Find where the given text appears and provide that cell's center as (x, y) coordinate. 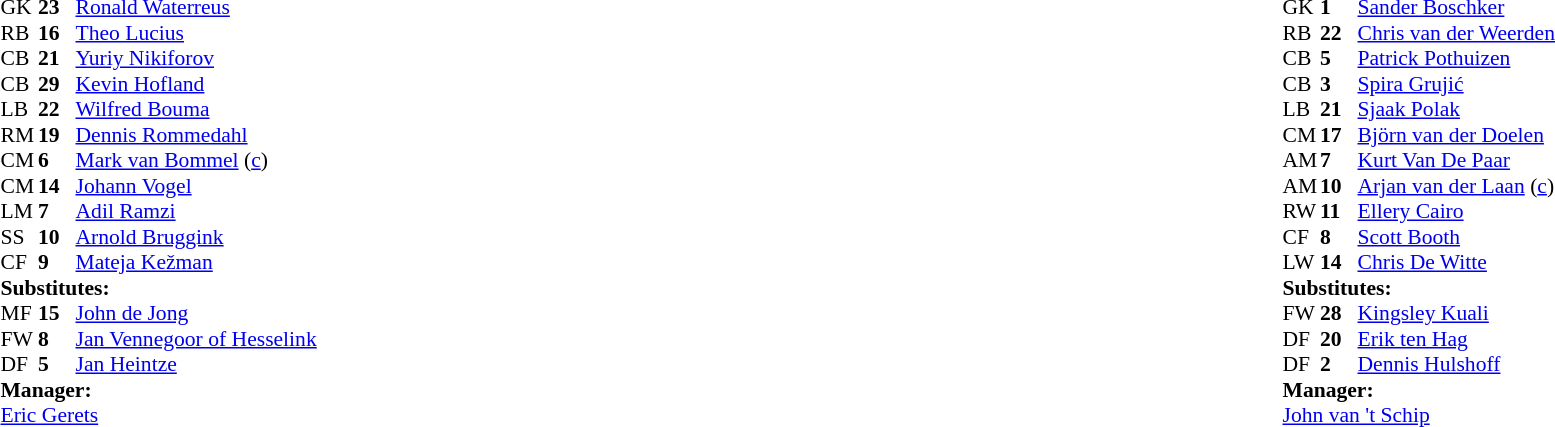
Kingsley Kuali (1456, 313)
17 (1339, 135)
LW (1302, 263)
2 (1339, 365)
RM (19, 135)
Yuriy Nikiforov (196, 59)
Sjaak Polak (1456, 109)
6 (57, 161)
3 (1339, 84)
Arnold Bruggink (196, 237)
29 (57, 84)
Mateja Kežman (196, 263)
16 (57, 33)
19 (57, 135)
RW (1302, 211)
Wilfred Bouma (196, 109)
Scott Booth (1456, 237)
Arjan van der Laan (c) (1456, 186)
Adil Ramzi (196, 211)
Björn van der Doelen (1456, 135)
9 (57, 263)
20 (1339, 339)
Johann Vogel (196, 186)
Dennis Rommedahl (196, 135)
SS (19, 237)
11 (1339, 211)
LM (19, 211)
Theo Lucius (196, 33)
John de Jong (196, 313)
28 (1339, 313)
Chris van der Weerden (1456, 33)
Kurt Van De Paar (1456, 161)
15 (57, 313)
Dennis Hulshoff (1456, 365)
Ellery Cairo (1456, 211)
Spira Grujić (1456, 84)
Jan Vennegoor of Hesselink (196, 339)
Kevin Hofland (196, 84)
MF (19, 313)
Erik ten Hag (1456, 339)
Mark van Bommel (c) (196, 161)
Chris De Witte (1456, 263)
Patrick Pothuizen (1456, 59)
Jan Heintze (196, 365)
